Capture the cell that displays the provided text and extract its (x, y) central coordinate. 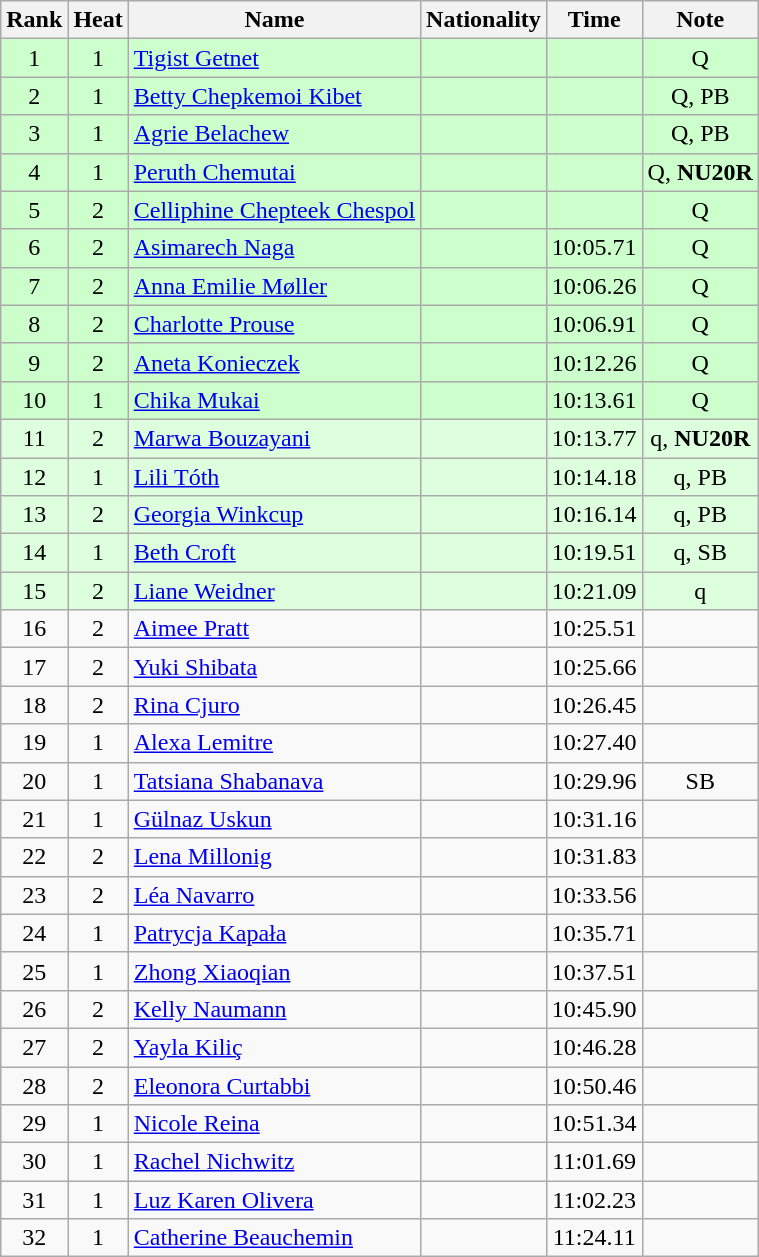
10:29.96 (594, 781)
16 (34, 629)
Zhong Xiaoqian (274, 971)
Léa Navarro (274, 895)
10:19.51 (594, 553)
20 (34, 781)
24 (34, 933)
Yayla Kiliç (274, 1047)
15 (34, 591)
SB (700, 781)
5 (34, 210)
Betty Chepkemoi Kibet (274, 96)
Aneta Konieczek (274, 362)
Peruth Chemutai (274, 172)
10:25.66 (594, 667)
Aimee Pratt (274, 629)
26 (34, 1009)
10:13.77 (594, 438)
Catherine Beauchemin (274, 1238)
18 (34, 705)
10:37.51 (594, 971)
10:27.40 (594, 743)
Marwa Bouzayani (274, 438)
Tatsiana Shabanava (274, 781)
Nicole Reina (274, 1124)
10:12.26 (594, 362)
28 (34, 1085)
10:50.46 (594, 1085)
29 (34, 1124)
11 (34, 438)
Time (594, 20)
10:31.16 (594, 819)
10 (34, 400)
Name (274, 20)
10:35.71 (594, 933)
Lena Millonig (274, 857)
30 (34, 1162)
6 (34, 248)
10:45.90 (594, 1009)
q (700, 591)
Nationality (484, 20)
Beth Croft (274, 553)
Chika Mukai (274, 400)
Kelly Naumann (274, 1009)
10:14.18 (594, 477)
Heat (98, 20)
12 (34, 477)
10:06.26 (594, 286)
10:21.09 (594, 591)
10:31.83 (594, 857)
10:51.34 (594, 1124)
13 (34, 515)
10:33.56 (594, 895)
32 (34, 1238)
11:01.69 (594, 1162)
10:06.91 (594, 324)
27 (34, 1047)
10:26.45 (594, 705)
9 (34, 362)
Tigist Getnet (274, 58)
Yuki Shibata (274, 667)
Celliphine Chepteek Chespol (274, 210)
q, SB (700, 553)
Anna Emilie Møller (274, 286)
19 (34, 743)
Asimarech Naga (274, 248)
10:46.28 (594, 1047)
11:24.11 (594, 1238)
Rina Cjuro (274, 705)
11:02.23 (594, 1200)
10:25.51 (594, 629)
31 (34, 1200)
Georgia Winkcup (274, 515)
14 (34, 553)
3 (34, 134)
Gülnaz Uskun (274, 819)
Agrie Belachew (274, 134)
4 (34, 172)
17 (34, 667)
8 (34, 324)
Patrycja Kapała (274, 933)
25 (34, 971)
Lili Tóth (274, 477)
Q, NU20R (700, 172)
10:13.61 (594, 400)
Note (700, 20)
Alexa Lemitre (274, 743)
23 (34, 895)
10:16.14 (594, 515)
Eleonora Curtabbi (274, 1085)
21 (34, 819)
22 (34, 857)
Luz Karen Olivera (274, 1200)
7 (34, 286)
Charlotte Prouse (274, 324)
q, NU20R (700, 438)
Rank (34, 20)
10:05.71 (594, 248)
Rachel Nichwitz (274, 1162)
Liane Weidner (274, 591)
